Search for the cell housing the specified text and yield its (X, Y) center coordinate. 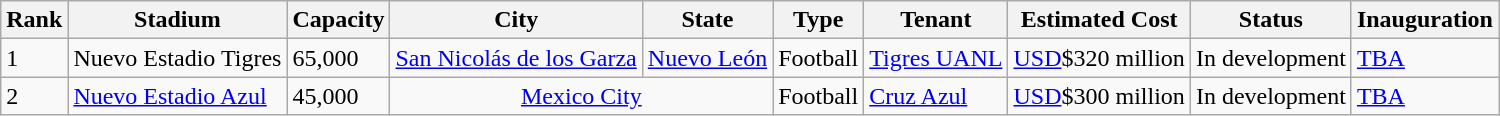
USD$320 million (1099, 58)
San Nicolás de los Garza (516, 58)
Type (818, 20)
1 (34, 58)
65,000 (338, 58)
Nuevo León (707, 58)
Mexico City (582, 96)
2 (34, 96)
Capacity (338, 20)
Inauguration (1424, 20)
Nuevo Estadio Tigres (178, 58)
Rank (34, 20)
45,000 (338, 96)
Cruz Azul (936, 96)
Tigres UANL (936, 58)
Nuevo Estadio Azul (178, 96)
Stadium (178, 20)
Tenant (936, 20)
Estimated Cost (1099, 20)
Status (1270, 20)
City (516, 20)
USD$300 million (1099, 96)
State (707, 20)
